Extract the (X, Y) coordinate from the center of the cell holding the provided text.  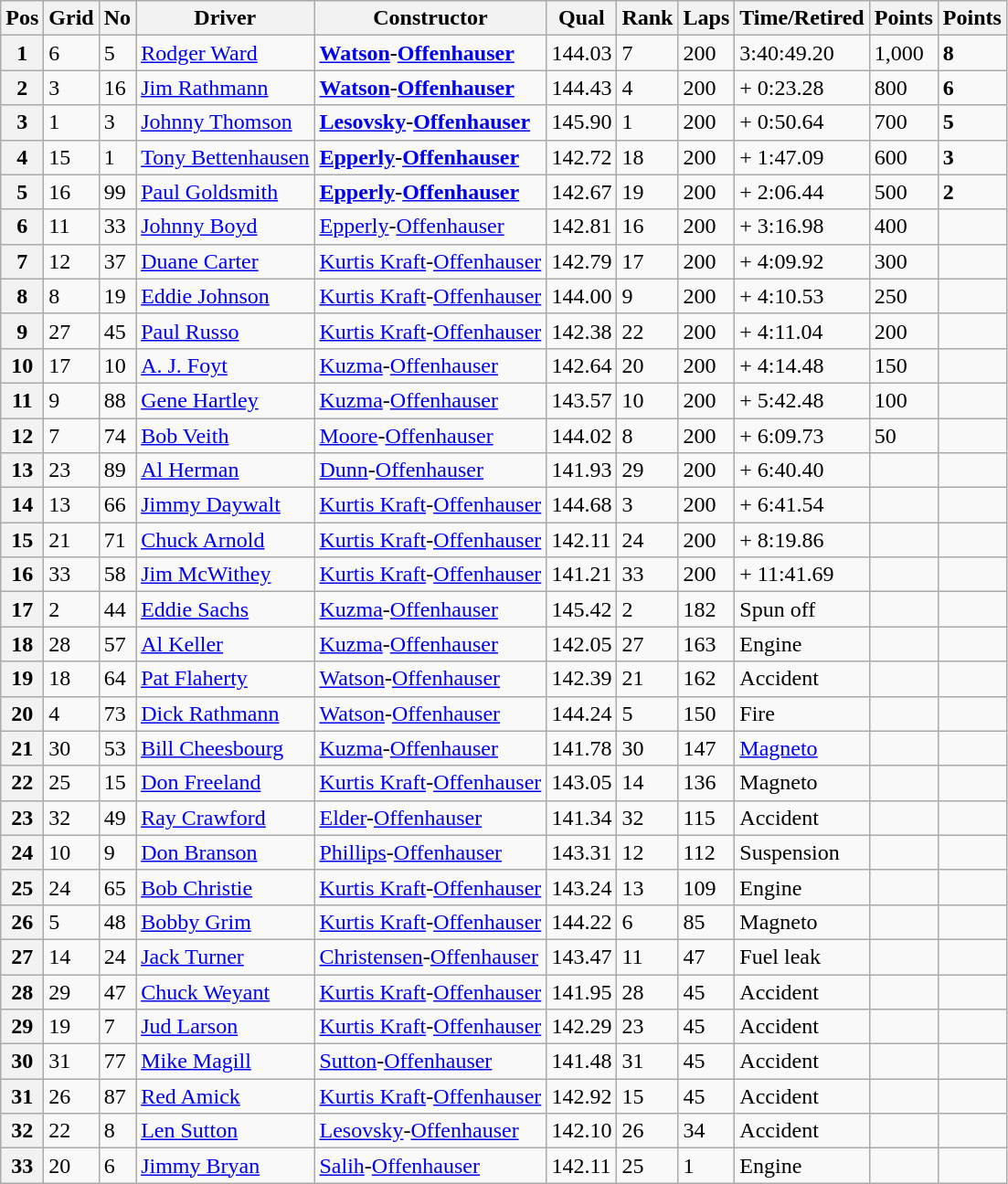
Pat Flaherty (225, 679)
99 (117, 192)
143.31 (581, 852)
Tony Bettenhausen (225, 157)
Jimmy Daywalt (225, 505)
57 (117, 644)
+ 4:10.53 (802, 296)
Rank (647, 18)
144.43 (581, 88)
163 (706, 644)
Salih-Offenhauser (430, 1166)
77 (117, 1062)
100 (903, 400)
Johnny Boyd (225, 227)
+ 8:19.86 (802, 540)
115 (706, 818)
800 (903, 88)
Constructor (430, 18)
Bobby Grim (225, 922)
Fire (802, 714)
143.24 (581, 887)
Bob Veith (225, 436)
Qual (581, 18)
142.05 (581, 644)
142.39 (581, 679)
Grid (71, 18)
Rodger Ward (225, 53)
+ 4:14.48 (802, 365)
142.72 (581, 157)
Bob Christie (225, 887)
142.79 (581, 261)
64 (117, 679)
Paul Russo (225, 331)
Driver (225, 18)
142.29 (581, 1027)
Mike Magill (225, 1062)
Time/Retired (802, 18)
Don Branson (225, 852)
87 (117, 1096)
700 (903, 122)
85 (706, 922)
Johnny Thomson (225, 122)
Dunn-Offenhauser (430, 470)
44 (117, 609)
141.21 (581, 575)
88 (117, 400)
162 (706, 679)
73 (117, 714)
66 (117, 505)
Duane Carter (225, 261)
109 (706, 887)
Pos (22, 18)
Moore-Offenhauser (430, 436)
49 (117, 818)
+ 4:09.92 (802, 261)
+ 6:09.73 (802, 436)
+ 2:06.44 (802, 192)
144.24 (581, 714)
Paul Goldsmith (225, 192)
65 (117, 887)
400 (903, 227)
1,000 (903, 53)
+ 0:23.28 (802, 88)
+ 3:16.98 (802, 227)
Eddie Johnson (225, 296)
147 (706, 748)
145.42 (581, 609)
Fuel leak (802, 957)
144.02 (581, 436)
142.64 (581, 365)
Al Keller (225, 644)
Jud Larson (225, 1027)
300 (903, 261)
Len Sutton (225, 1131)
143.57 (581, 400)
142.38 (581, 331)
250 (903, 296)
182 (706, 609)
144.68 (581, 505)
58 (117, 575)
74 (117, 436)
Gene Hartley (225, 400)
Jimmy Bryan (225, 1166)
+ 1:47.09 (802, 157)
48 (117, 922)
89 (117, 470)
144.22 (581, 922)
Chuck Weyant (225, 991)
Elder-Offenhauser (430, 818)
3:40:49.20 (802, 53)
141.95 (581, 991)
+ 6:40.40 (802, 470)
142.92 (581, 1096)
+ 11:41.69 (802, 575)
144.03 (581, 53)
600 (903, 157)
Bill Cheesbourg (225, 748)
142.67 (581, 192)
Jim McWithey (225, 575)
112 (706, 852)
142.10 (581, 1131)
Sutton-Offenhauser (430, 1062)
Christensen-Offenhauser (430, 957)
Al Herman (225, 470)
50 (903, 436)
Suspension (802, 852)
136 (706, 783)
Eddie Sachs (225, 609)
144.00 (581, 296)
Phillips-Offenhauser (430, 852)
71 (117, 540)
Chuck Arnold (225, 540)
A. J. Foyt (225, 365)
Spun off (802, 609)
37 (117, 261)
Jack Turner (225, 957)
500 (903, 192)
+ 6:41.54 (802, 505)
Ray Crawford (225, 818)
Don Freeland (225, 783)
No (117, 18)
141.34 (581, 818)
+ 0:50.64 (802, 122)
Laps (706, 18)
141.48 (581, 1062)
143.47 (581, 957)
+ 4:11.04 (802, 331)
+ 5:42.48 (802, 400)
34 (706, 1131)
141.93 (581, 470)
143.05 (581, 783)
53 (117, 748)
Red Amick (225, 1096)
Dick Rathmann (225, 714)
142.81 (581, 227)
141.78 (581, 748)
145.90 (581, 122)
Jim Rathmann (225, 88)
